Scan for the cell matching the given text and deliver its [x, y] coordinate at center. 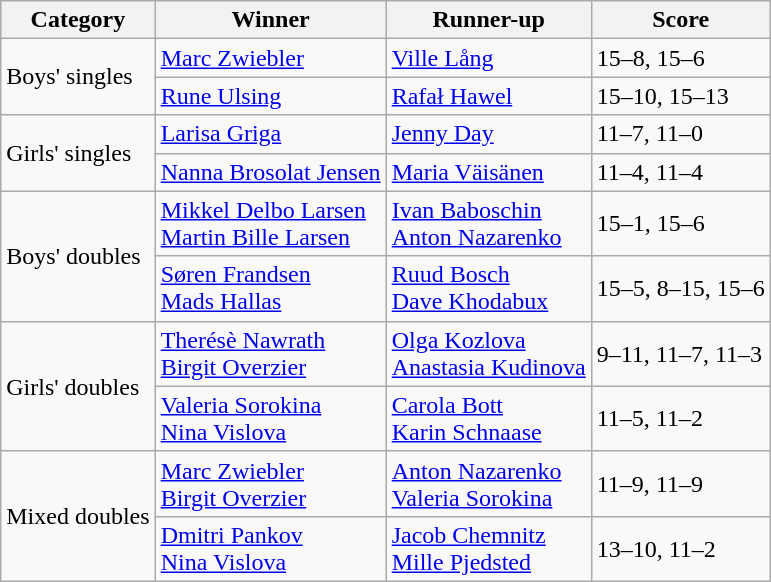
Søren Frandsen Mads Hallas [270, 288]
Dmitri Pankov Nina Vislova [270, 548]
Runner-up [488, 20]
Ivan Baboschin Anton Nazarenko [488, 224]
9–11, 11–7, 11–3 [680, 354]
Olga Kozlova Anastasia Kudinova [488, 354]
Carola Bott Karin Schnaase [488, 418]
Therésè Nawrath Birgit Overzier [270, 354]
Boys' doubles [78, 256]
Larisa Griga [270, 134]
Category [78, 20]
Jacob Chemnitz Mille Pjedsted [488, 548]
Boys' singles [78, 77]
Rafał Hawel [488, 96]
15–5, 8–15, 15–6 [680, 288]
15–10, 15–13 [680, 96]
Winner [270, 20]
Ruud Bosch Dave Khodabux [488, 288]
Ville Lång [488, 58]
11–7, 11–0 [680, 134]
15–1, 15–6 [680, 224]
Mixed doubles [78, 516]
Nanna Brosolat Jensen [270, 172]
Marc Zwiebler Birgit Overzier [270, 484]
Mikkel Delbo Larsen Martin Bille Larsen [270, 224]
Girls' doubles [78, 386]
11–4, 11–4 [680, 172]
Score [680, 20]
15–8, 15–6 [680, 58]
11–5, 11–2 [680, 418]
Rune Ulsing [270, 96]
Jenny Day [488, 134]
Valeria Sorokina Nina Vislova [270, 418]
13–10, 11–2 [680, 548]
Anton Nazarenko Valeria Sorokina [488, 484]
11–9, 11–9 [680, 484]
Marc Zwiebler [270, 58]
Maria Väisänen [488, 172]
Girls' singles [78, 153]
